Search for the cell housing the specified text and yield its [x, y] center coordinate. 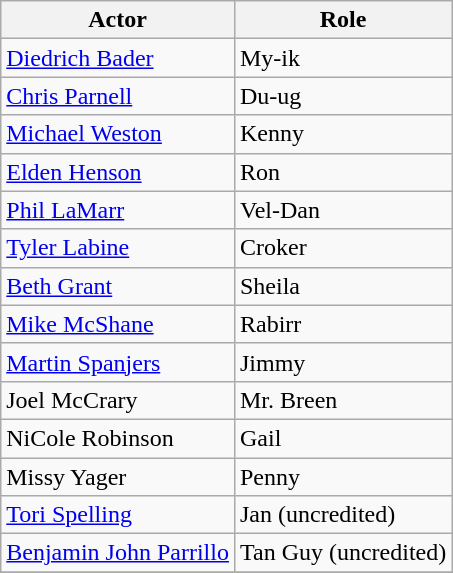
Tyler Labine [118, 248]
Rabirr [342, 324]
Phil LaMarr [118, 210]
NiCole Robinson [118, 438]
Jan (uncredited) [342, 515]
Jimmy [342, 362]
Role [342, 20]
Tan Guy (uncredited) [342, 553]
Mike McShane [118, 324]
Benjamin John Parrillo [118, 553]
Martin Spanjers [118, 362]
Sheila [342, 286]
Beth Grant [118, 286]
Actor [118, 20]
My-ik [342, 58]
Elden Henson [118, 172]
Michael Weston [118, 134]
Penny [342, 477]
Ron [342, 172]
Vel-Dan [342, 210]
Croker [342, 248]
Diedrich Bader [118, 58]
Joel McCrary [118, 400]
Gail [342, 438]
Mr. Breen [342, 400]
Chris Parnell [118, 96]
Missy Yager [118, 477]
Du-ug [342, 96]
Kenny [342, 134]
Tori Spelling [118, 515]
